Scan for the cell matching the given text and deliver its (x, y) coordinate at center. 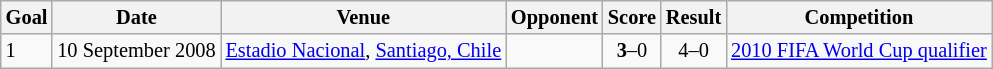
3–0 (632, 51)
Competition (859, 17)
2010 FIFA World Cup qualifier (859, 51)
10 September 2008 (136, 51)
Opponent (554, 17)
Goal (27, 17)
Estadio Nacional, Santiago, Chile (364, 51)
4–0 (694, 51)
Venue (364, 17)
1 (27, 51)
Score (632, 17)
Result (694, 17)
Date (136, 17)
